From the cell containing the given text, extract its center point as (X, Y) coordinate. 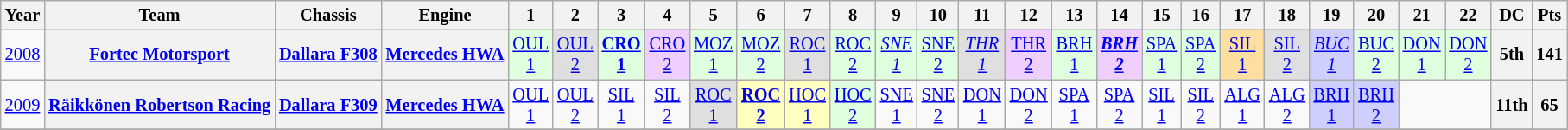
2009 (22, 105)
18 (1287, 15)
15 (1161, 15)
4 (668, 15)
BUC1 (1332, 55)
9 (897, 15)
16 (1201, 15)
DC (1512, 15)
Pts (1549, 15)
ALG1 (1242, 105)
21 (1422, 15)
MOZ2 (760, 55)
19 (1332, 15)
3 (622, 15)
2008 (22, 55)
HOC2 (854, 105)
12 (1029, 15)
THR1 (982, 55)
8 (854, 15)
1 (530, 15)
Team (159, 15)
11 (982, 15)
141 (1549, 55)
Chassis (328, 15)
Dallara F308 (328, 55)
11th (1512, 105)
CRO2 (668, 55)
Räikkönen Robertson Racing (159, 105)
ALG2 (1287, 105)
6 (760, 15)
22 (1469, 15)
13 (1075, 15)
65 (1549, 105)
MOZ1 (714, 55)
5 (714, 15)
HOC1 (807, 105)
2 (575, 15)
17 (1242, 15)
10 (938, 15)
14 (1120, 15)
7 (807, 15)
CRO1 (622, 55)
5th (1512, 55)
Fortec Motorsport (159, 55)
Engine (446, 15)
THR2 (1029, 55)
20 (1376, 15)
Year (22, 15)
BUC2 (1376, 55)
Dallara F309 (328, 105)
